Output the [X, Y] coordinate of the center of the cell containing the given text.  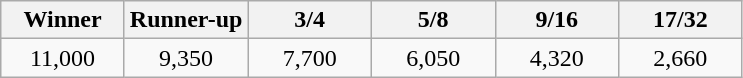
5/8 [433, 20]
Winner [63, 20]
11,000 [63, 58]
6,050 [433, 58]
4,320 [557, 58]
Runner-up [186, 20]
9,350 [186, 58]
9/16 [557, 20]
7,700 [310, 58]
2,660 [681, 58]
17/32 [681, 20]
3/4 [310, 20]
